Output the [X, Y] coordinate of the center of the cell containing the given text.  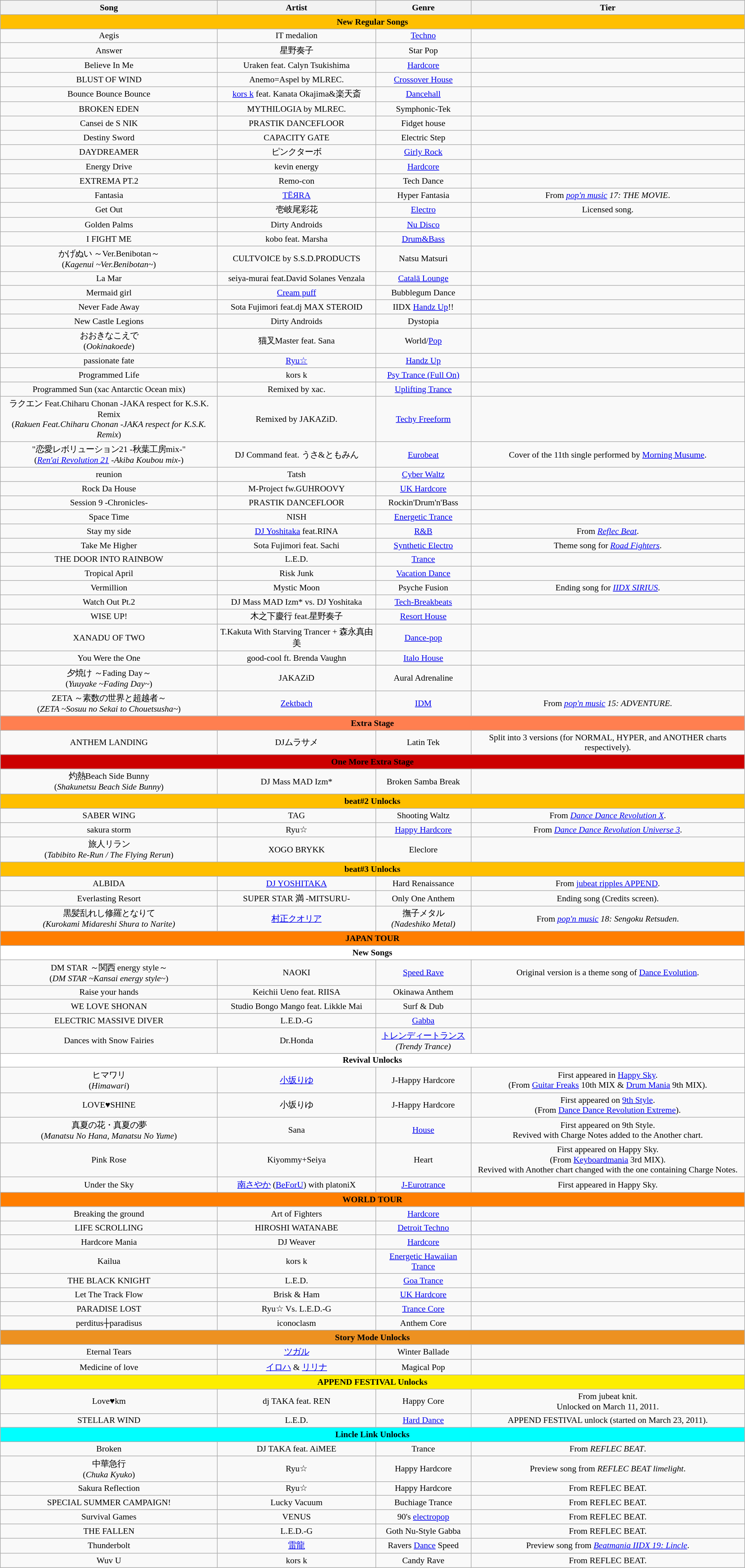
Energy Drive [109, 167]
Gabba [423, 1021]
DJムラサメ [296, 743]
Winter Ballade [423, 1352]
T.Kakuta With Starving Trancer + 森永真由美 [296, 638]
Kailua [109, 1261]
Rock Da House [109, 489]
Let The Track Flow [109, 1295]
真夏の花・真夏の夢(Manatsu No Hana, Manatsu No Yume) [109, 1130]
Watch Out Pt.2 [109, 602]
Vermillion [109, 588]
Drum&Bass [423, 239]
WORLD TOUR [373, 1200]
Revival Unlocks [373, 1060]
sakura storm [109, 830]
One More Extra Stage [373, 762]
Happy Core [423, 1401]
BLUST OF WIND [109, 80]
First appeared on 9th Style.Revived with Charge Notes added to the Another chart. [608, 1130]
ANTHEM LANDING [109, 743]
Programmed Life [109, 375]
SUPER STAR 満 -MITSURU- [296, 898]
Cyber Waltz [423, 475]
ELECTRIC MASSIVE DIVER [109, 1021]
Girly Rock [423, 152]
NAOKI [296, 972]
Goth Nu-Style Gabba [423, 1531]
Sota Fujimori feat. Sachi [296, 545]
Everlasting Resort [109, 898]
Cover of the 11th single performed by Morning Musume. [608, 455]
Uraken feat. Calyn Tsukishima [296, 66]
SABER WING [109, 816]
CULTVOICE by S.S.D.PRODUCTS [296, 259]
R&B [423, 531]
kobo feat. Marsha [296, 239]
JAPAN TOUR [373, 939]
トレンディートランス(Trendy Trance) [423, 1040]
Synthetic Electro [423, 545]
Split into 3 versions (for NORMAL, HYPER, and ANOTHER charts respectively). [608, 743]
Energetic Hawaiian Trance [423, 1261]
APPEND FESTIVAL unlock (started on March 23, 2011). [608, 1421]
HIROSHI WATANABE [296, 1228]
ALBIDA [109, 884]
Natsu Matsuri [423, 259]
APPEND FESTIVAL Unlocks [373, 1382]
Only One Anthem [423, 898]
Buchiage Trance [423, 1503]
From pop'n music 17: THE MOVIE. [608, 195]
XANADU OF TWO [109, 638]
旅人リラン(Tabibito Re-Run / The Flying Rerun) [109, 850]
M-Project fw.GUHROOVY [296, 489]
DJ Weaver [296, 1242]
Candy Rave [423, 1561]
J-Eurotrance [423, 1185]
Preview song from Beatmania IIDX 19: Lincle. [608, 1546]
From jubeat knit.Unlocked on March 11, 2011. [608, 1401]
Stay my side [109, 531]
Never Fade Away [109, 307]
猫叉Master feat. Sana [296, 341]
Electro [423, 210]
From Reflec Beat. [608, 531]
House [423, 1130]
Remo-con [296, 181]
JAKAZiD [296, 678]
Survival Games [109, 1517]
Song [109, 8]
Tech Dance [423, 181]
Tier [608, 8]
From pop'n music 18: Sengoku Retsuden. [608, 919]
Theme song for Road Fighters. [608, 545]
Eternal Tears [109, 1352]
黒髪乱れし修羅となりて(Kurokami Midareshi Shura to Narite) [109, 919]
TЁЯRA [296, 195]
Broken [109, 1449]
Latin Tek [423, 743]
passionate fate [109, 361]
Italo House [423, 658]
IT medalion [296, 36]
Broken Samba Break [423, 782]
seiya-murai feat.David Solanes Venzala [296, 279]
STELLAR WIND [109, 1421]
Destiny Sword [109, 138]
Bounce Bounce Bounce [109, 95]
90's electropop [423, 1517]
Dance-pop [423, 638]
CAPACITY GATE [296, 138]
La Mar [109, 279]
MYTHILOGIA by MLREC. [296, 109]
New Songs [373, 953]
good-cool ft. Brenda Vaughn [296, 658]
Sana [296, 1130]
DJ Yoshitaka feat.RINA [296, 531]
Hyper Fantasia [423, 195]
VENUS [296, 1517]
"恋愛レボリューション21 -秋葉工房mix-"(Ren'ai Revolution 21 -Akiba Koubou mix-) [109, 455]
撫子メタル(Nadeshiko Metal) [423, 919]
Ending song for IIDX SIRIUS. [608, 588]
Mystic Moon [296, 588]
南さやか (BeForU) with platoniX [296, 1185]
ラクエン Feat.Chiharu Chonan -JAKA respect for K.S.K. Remix(Rakuen Feat.Chiharu Chonan -JAKA respect for K.S.K. Remix) [109, 419]
New Castle Legions [109, 321]
From pop'n music 15: ADVENTURE. [608, 703]
perditus┼paradisus [109, 1323]
Anthem Core [423, 1323]
ZETA ～素数の世界と超越者～(ZETA ~Sosuu no Sekai to Chouetsusha~) [109, 703]
Genre [423, 8]
Vacation Dance [423, 574]
Risk Junk [296, 574]
Techy Freeform [423, 419]
Psyche Fusion [423, 588]
WISE UP! [109, 617]
Golden Palms [109, 225]
XOGO BRYKK [296, 850]
Session 9 -Chronicles- [109, 503]
Electric Step [423, 138]
Love♥km [109, 1401]
First appeared in Happy Sky.(From Guitar Freaks 10th MIX & Drum Mania 9th MIX). [608, 1080]
LIFE SCROLLING [109, 1228]
Sakura Reflection [109, 1488]
Sota Fujimori feat.dj MAX STEROID [296, 307]
New Regular Songs [373, 22]
Catalā Lounge [423, 279]
Cansei de S NIK [109, 123]
Believe In Me [109, 66]
雷龍 [296, 1546]
灼熱Beach Side Bunny(Shakunetsu Beach Side Bunny) [109, 782]
Story Mode Unlocks [373, 1337]
Remixed by xac. [296, 389]
Extra Stage [373, 724]
Lucky Vacuum [296, 1503]
Dr.Honda [296, 1040]
dj TAKA feat. REN [296, 1401]
Rockin'Drum'n'Bass [423, 503]
DJ Command feat. うさ&ともみん [296, 455]
I FIGHT ME [109, 239]
イロハ & リリナ [296, 1368]
Lincle Link Unlocks [373, 1435]
Tropical April [109, 574]
Aegis [109, 36]
Symphonic-Tek [423, 109]
夕焼け ～Fading Day～(Yuuyake ~Fading Day~) [109, 678]
木之下慶行 feat.星野奏子 [296, 617]
Under the Sky [109, 1185]
Ending song (Credits screen). [608, 898]
Ravers Dance Speed [423, 1546]
Brisk & Ham [296, 1295]
Okinawa Anthem [423, 992]
From Dance Dance Revolution X. [608, 816]
Studio Bongo Mango feat. Likkle Mai [296, 1007]
Eleclore [423, 850]
Hardcore Mania [109, 1242]
Fantasia [109, 195]
WE LOVE SHONAN [109, 1007]
kors k feat. Kanata Okajima&楽天斎 [296, 95]
First appeared in Happy Sky. [608, 1185]
Detroit Techno [423, 1228]
Psy Trance (Full On) [423, 375]
Preview song from REFLEC BEAT limelight. [608, 1469]
DJ Mass MAD Izm* [296, 782]
Energetic Trance [423, 517]
Nu Disco [423, 225]
Artist [296, 8]
Shooting Waltz [423, 816]
Art of Fighters [296, 1214]
Eurobeat [423, 455]
Zektbach [296, 703]
Goa Trance [423, 1281]
You Were the One [109, 658]
DAYDREAMER [109, 152]
Get Out [109, 210]
DJ YOSHITAKA [296, 884]
ピンクターボ [296, 152]
World/Pop [423, 341]
Surf & Dub [423, 1007]
Dancehall [423, 95]
From Dance Dance Revolution Universe 3. [608, 830]
Medicine of love [109, 1368]
PARADISE LOST [109, 1309]
kevin energy [296, 167]
beat#3 Unlocks [373, 869]
THE FALLEN [109, 1531]
DJ TAKA feat. AiMEE [296, 1449]
Magical Pop [423, 1368]
Heart [423, 1160]
Answer [109, 51]
THE BLACK KNIGHT [109, 1281]
Kiyommy+Seiya [296, 1160]
SPECIAL SUMMER CAMPAIGN! [109, 1503]
DM STAR ～関西 energy style～(DM STAR ~Kansai energy style~) [109, 972]
Wuv U [109, 1561]
First appeared on Happy Sky.(From Keyboardmania 3rd MIX).Revived with Another chart changed with the one containing Charge Notes. [608, 1160]
Star Pop [423, 51]
IDM [423, 703]
Raise your hands [109, 992]
EXTREMA PT.2 [109, 181]
Uplifting Trance [423, 389]
Hard Renaissance [423, 884]
Tatsh [296, 475]
Remixed by JAKAZiD. [296, 419]
Thunderbolt [109, 1546]
Cream puff [296, 293]
Techno [423, 36]
村正クオリア [296, 919]
ヒマワリ(Himawari) [109, 1080]
Bubblegum Dance [423, 293]
Hard Dance [423, 1421]
NISH [296, 517]
Programmed Sun (xac Antarctic Ocean mix) [109, 389]
Tech-Breakbeats [423, 602]
壱岐尾彩花 [296, 210]
Ryu☆ Vs. L.E.D.-G [296, 1309]
LOVE♥SHINE [109, 1105]
beat#2 Unlocks [373, 801]
Handz Up [423, 361]
ツガル [296, 1352]
Trance Core [423, 1309]
Original version is a theme song of Dance Evolution. [608, 972]
THE DOOR INTO RAINBOW [109, 559]
From jubeat ripples APPEND. [608, 884]
Mermaid girl [109, 293]
Dances with Snow Fairies [109, 1040]
First appeared on 9th Style.(From Dance Dance Revolution Extreme). [608, 1105]
中華急行(Chuka Kyuko) [109, 1469]
reunion [109, 475]
Fidget house [423, 123]
Keichii Ueno feat. RIISA [296, 992]
Take Me Higher [109, 545]
IIDX Handz Up!! [423, 307]
iconoclasm [296, 1323]
Dystopia [423, 321]
Resort House [423, 617]
DJ Mass MAD Izm* vs. DJ Yoshitaka [296, 602]
Breaking the ground [109, 1214]
TAG [296, 816]
Anemo=Aspel by MLREC. [296, 80]
おおきなこえで(Ookinakoede) [109, 341]
Licensed song. [608, 210]
Crossover House [423, 80]
Pink Rose [109, 1160]
Speed Rave [423, 972]
かげぬい ～Ver.Benibotan～(Kagenui ~Ver.Benibotan~) [109, 259]
Aural Adrenaline [423, 678]
Space Time [109, 517]
BROKEN EDEN [109, 109]
星野奏子 [296, 51]
